Provide the [X, Y] coordinate of the cell's center where the given text is located.  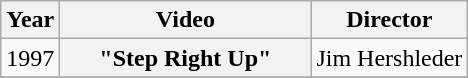
Director [390, 20]
1997 [30, 58]
Jim Hershleder [390, 58]
Year [30, 20]
Video [186, 20]
"Step Right Up" [186, 58]
